Provide the (X, Y) coordinate of the cell's center where the given text is located.  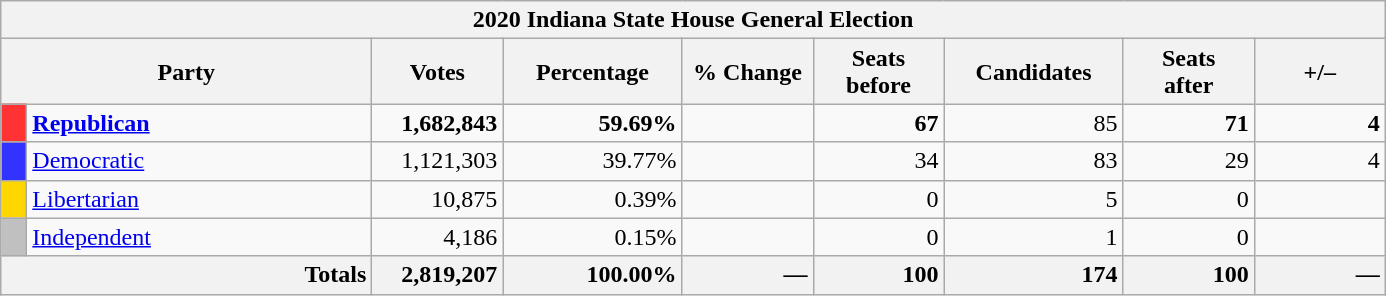
0.39% (592, 199)
Seatsbefore (878, 72)
71 (1188, 123)
100.00% (592, 275)
% Change (748, 72)
2020 Indiana State House General Election (693, 20)
39.77% (592, 161)
Libertarian (200, 199)
59.69% (592, 123)
2,819,207 (438, 275)
1,121,303 (438, 161)
34 (878, 161)
10,875 (438, 199)
Democratic (200, 161)
Republican (200, 123)
Independent (200, 237)
83 (1034, 161)
29 (1188, 161)
4,186 (438, 237)
174 (1034, 275)
1,682,843 (438, 123)
Votes (438, 72)
Candidates (1034, 72)
67 (878, 123)
5 (1034, 199)
0.15% (592, 237)
Party (186, 72)
Totals (186, 275)
1 (1034, 237)
+/– (1320, 72)
85 (1034, 123)
Percentage (592, 72)
Seatsafter (1188, 72)
